Scan for the cell matching the given text and deliver its [x, y] coordinate at center. 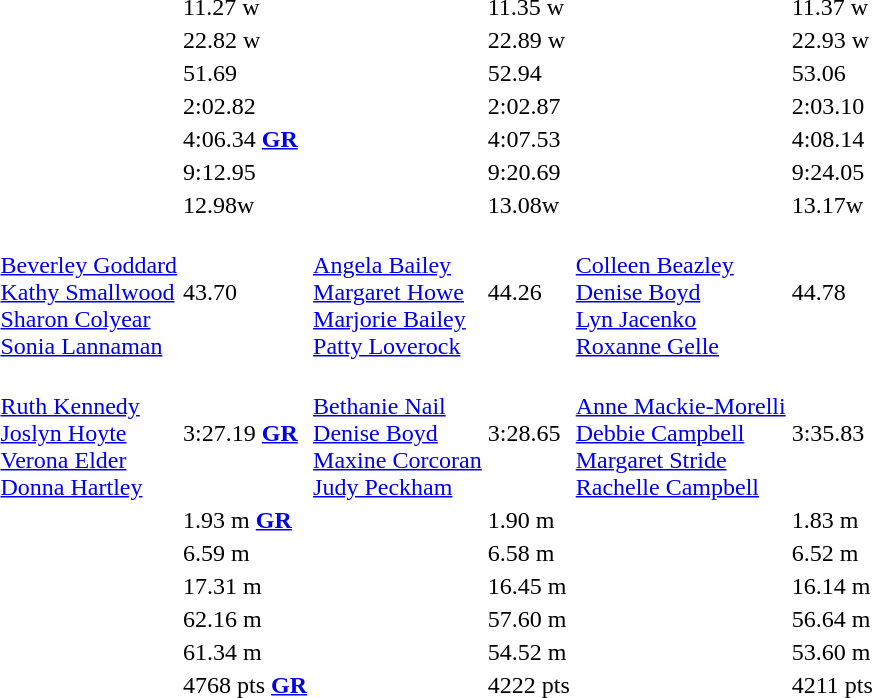
44.26 [528, 292]
6.58 m [528, 553]
43.70 [246, 292]
22.89 w [528, 40]
4:06.34 GR [246, 139]
57.60 m [528, 619]
12.98w [246, 205]
1.90 m [528, 520]
1.93 m GR [246, 520]
62.16 m [246, 619]
6.59 m [246, 553]
Colleen BeazleyDenise BoydLyn JacenkoRoxanne Gelle [680, 292]
3:27.19 GR [246, 433]
Bethanie NailDenise BoydMaxine CorcoranJudy Peckham [398, 433]
13.08w [528, 205]
2:02.87 [528, 106]
17.31 m [246, 586]
16.45 m [528, 586]
52.94 [528, 73]
3:28.65 [528, 433]
Angela BaileyMargaret HoweMarjorie BaileyPatty Loverock [398, 292]
61.34 m [246, 652]
4:07.53 [528, 139]
2:02.82 [246, 106]
Anne Mackie-MorelliDebbie CampbellMargaret StrideRachelle Campbell [680, 433]
22.82 w [246, 40]
9:12.95 [246, 172]
54.52 m [528, 652]
9:20.69 [528, 172]
51.69 [246, 73]
